Search for the cell housing the specified text and yield its (x, y) center coordinate. 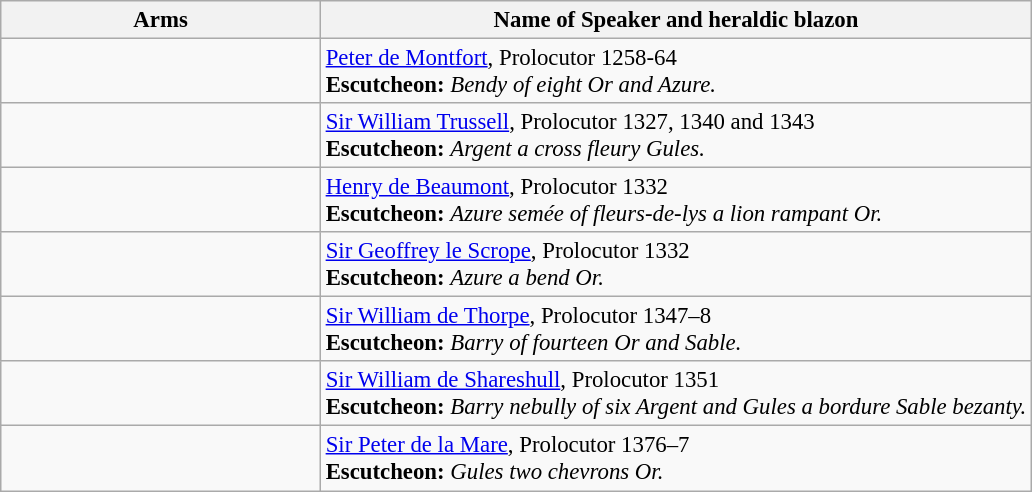
Sir William Trussell, Prolocutor 1327, 1340 and 1343Escutcheon: Argent a cross fleury Gules. (676, 136)
Peter de Montfort, Prolocutor 1258-64Escutcheon: Bendy of eight Or and Azure. (676, 72)
Henry de Beaumont, Prolocutor 1332Escutcheon: Azure semée of fleurs-de-lys a lion rampant Or. (676, 200)
Sir William de Thorpe, Prolocutor 1347–8Escutcheon: Barry of fourteen Or and Sable. (676, 330)
Name of Speaker and heraldic blazon (676, 20)
Sir Peter de la Mare, Prolocutor 1376–7Escutcheon: Gules two chevrons Or. (676, 458)
Sir William de Shareshull, Prolocutor 1351Escutcheon: Barry nebully of six Argent and Gules a bordure Sable bezanty. (676, 394)
Arms (161, 20)
Sir Geoffrey le Scrope, Prolocutor 1332Escutcheon: Azure a bend Or. (676, 264)
